Extract the [X, Y] coordinate from the center of the cell holding the provided text.  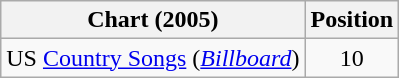
Position [352, 20]
10 [352, 58]
US Country Songs (Billboard) [153, 58]
Chart (2005) [153, 20]
